Find where the given text appears and provide that cell's center as (X, Y) coordinate. 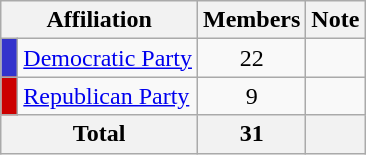
Members (251, 20)
Democratic Party (108, 58)
Total (100, 134)
Affiliation (100, 20)
Note (336, 20)
22 (251, 58)
Republican Party (108, 96)
9 (251, 96)
31 (251, 134)
